Locate the cell with the specified text and output its (x, y) center coordinate. 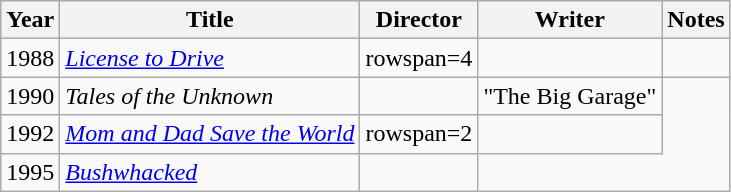
Bushwhacked (210, 172)
License to Drive (210, 58)
Director (419, 20)
1988 (30, 58)
"The Big Garage" (570, 96)
rowspan=2 (419, 134)
Tales of the Unknown (210, 96)
rowspan=4 (419, 58)
Mom and Dad Save the World (210, 134)
1990 (30, 96)
1992 (30, 134)
1995 (30, 172)
Writer (570, 20)
Notes (696, 20)
Title (210, 20)
Year (30, 20)
